Pinpoint the cell where the given text exists, returning its (x, y) midpoint coordinate. 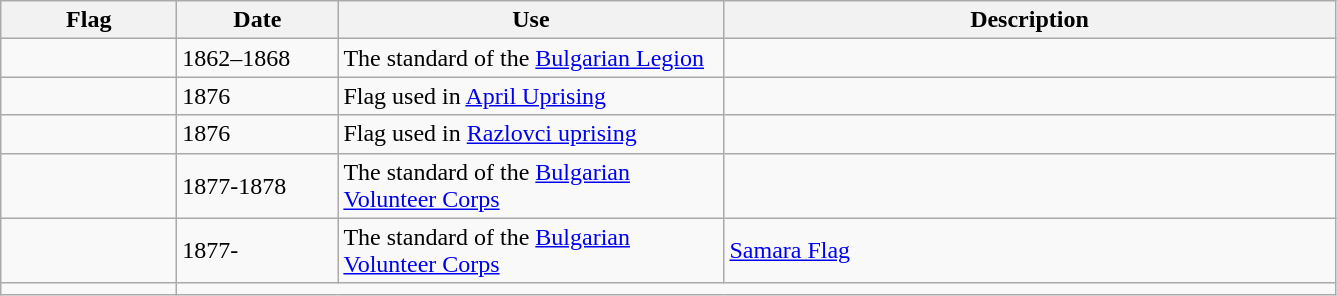
1877-1878 (258, 186)
1862–1868 (258, 58)
Description (1030, 20)
Flag used in April Uprising (531, 96)
Flag (89, 20)
1877- (258, 250)
Flag used in Razlovci uprising (531, 134)
Samara Flag (1030, 250)
The standard of the Bulgarian Legion (531, 58)
Use (531, 20)
Date (258, 20)
